Determine the [x, y] coordinate at the center of the cell enclosing the given text.  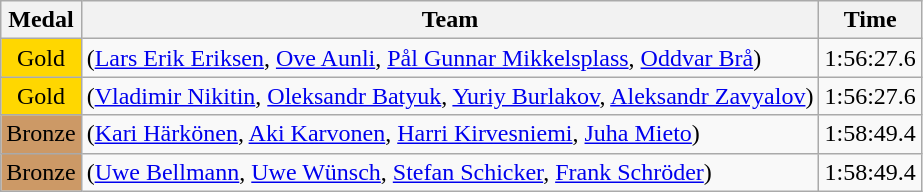
Medal [41, 20]
(Vladimir Nikitin, Oleksandr Batyuk, Yuriy Burlakov, Aleksandr Zavyalov) [450, 96]
(Uwe Bellmann, Uwe Wünsch, Stefan Schicker, Frank Schröder) [450, 172]
(Lars Erik Eriksen, Ove Aunli, Pål Gunnar Mikkelsplass, Oddvar Brå) [450, 58]
Time [870, 20]
(Kari Härkönen, Aki Karvonen, Harri Kirvesniemi, Juha Mieto) [450, 134]
Team [450, 20]
